Return the [x, y] coordinate for the center point of the cell that contains the specified text.  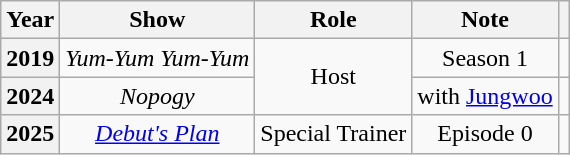
Host [334, 77]
Special Trainer [334, 134]
2019 [30, 58]
Episode 0 [485, 134]
Debut's Plan [158, 134]
Show [158, 20]
Season 1 [485, 58]
Role [334, 20]
Nopogy [158, 96]
with Jungwoo [485, 96]
Note [485, 20]
2025 [30, 134]
Year [30, 20]
Yum-Yum Yum-Yum [158, 58]
2024 [30, 96]
